Return (x, y) of the center of cell containing provided text 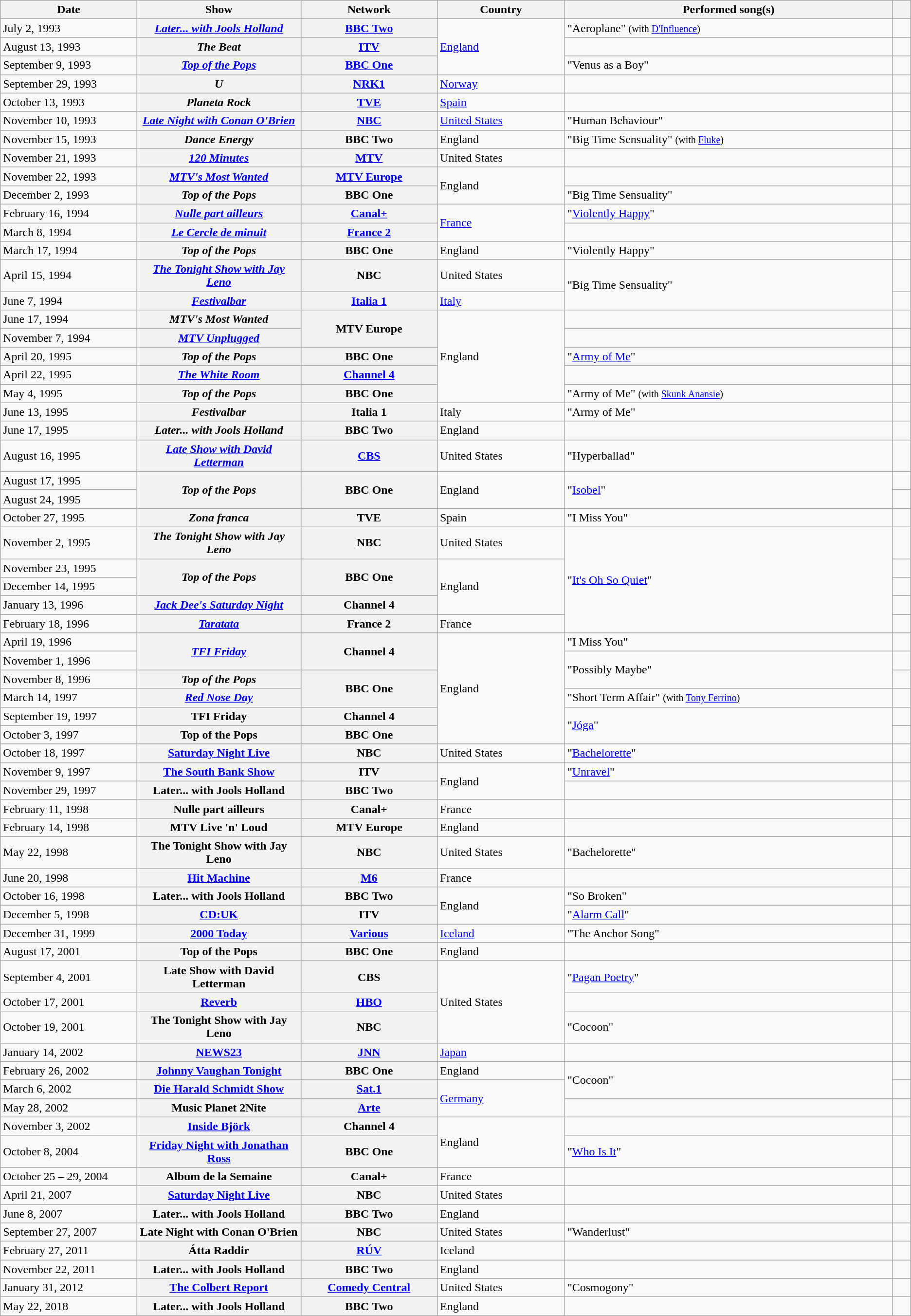
November 1, 1996 (69, 661)
HBO (369, 1002)
Sat.1 (369, 1089)
June 20, 1998 (69, 878)
"Aeroplane" (with D'Influence) (728, 28)
"Human Behaviour" (728, 121)
Die Harald Schmidt Show (219, 1089)
Átta Raddir (219, 1251)
February 16, 1994 (69, 213)
October 27, 1995 (69, 518)
U (219, 84)
October 19, 2001 (69, 1027)
November 8, 1996 (69, 679)
Zona franca (219, 518)
May 22, 1998 (69, 852)
September 29, 1993 (69, 84)
August 24, 1995 (69, 499)
August 17, 1995 (69, 481)
April 22, 1995 (69, 375)
"Venus as a Boy" (728, 65)
Network (369, 10)
MTV (369, 158)
November 22, 2011 (69, 1269)
September 9, 1993 (69, 65)
"Short Term Affair" (with Tony Ferrino) (728, 698)
February 27, 2011 (69, 1251)
February 26, 2002 (69, 1071)
August 17, 2001 (69, 952)
"It's Oh So Quiet" (728, 579)
Red Nose Day (219, 698)
November 10, 1993 (69, 121)
Le Cercle de minuit (219, 232)
Show (219, 10)
NRK1 (369, 84)
Performed song(s) (728, 10)
NEWS23 (219, 1052)
November 2, 1995 (69, 542)
February 18, 1996 (69, 624)
Hit Machine (219, 878)
June 8, 2007 (69, 1214)
Johnny Vaughan Tonight (219, 1071)
June 17, 1995 (69, 430)
Date (69, 10)
June 17, 1994 (69, 319)
February 14, 1998 (69, 827)
November 3, 2002 (69, 1126)
November 21, 1993 (69, 158)
"Unravel" (728, 772)
"Big Time Sensuality" (with Fluke) (728, 139)
November 9, 1997 (69, 772)
January 31, 2012 (69, 1288)
Planeta Rock (219, 102)
September 19, 1997 (69, 716)
April 21, 2007 (69, 1195)
September 4, 2001 (69, 977)
CD:UK (219, 915)
The South Bank Show (219, 772)
RÚV (369, 1251)
"So Broken" (728, 896)
May 28, 2002 (69, 1108)
October 16, 1998 (69, 896)
April 19, 1996 (69, 642)
JNN (369, 1052)
February 11, 1998 (69, 809)
Taratata (219, 624)
The Beat (219, 47)
March 14, 1997 (69, 698)
November 23, 1995 (69, 568)
"Army of Me" (with Skunk Anansie) (728, 393)
"Possibly Maybe" (728, 670)
The Colbert Report (219, 1288)
Japan (501, 1052)
Comedy Central (369, 1288)
August 13, 1993 (69, 47)
Germany (501, 1098)
"The Anchor Song" (728, 933)
MTV Unplugged (219, 338)
2000 Today (219, 933)
March 6, 2002 (69, 1089)
The White Room (219, 375)
Reverb (219, 1002)
May 4, 1995 (69, 393)
November 29, 1997 (69, 790)
"Jóga" (728, 725)
October 13, 1993 (69, 102)
October 17, 2001 (69, 1002)
March 8, 1994 (69, 232)
April 20, 1995 (69, 356)
"Alarm Call" (728, 915)
March 17, 1994 (69, 251)
"Cosmogony" (728, 1288)
Norway (501, 84)
January 14, 2002 (69, 1052)
October 18, 1997 (69, 753)
June 13, 1995 (69, 412)
October 3, 1997 (69, 735)
October 8, 2004 (69, 1151)
November 22, 1993 (69, 176)
Music Planet 2Nite (219, 1108)
June 7, 1994 (69, 301)
May 22, 2018 (69, 1306)
Various (369, 933)
Jack Dee's Saturday Night (219, 605)
December 2, 1993 (69, 195)
April 15, 1994 (69, 276)
M6 (369, 878)
"Who Is It" (728, 1151)
"Isobel" (728, 490)
December 14, 1995 (69, 587)
October 25 – 29, 2004 (69, 1176)
Friday Night with Jonathan Ross (219, 1151)
January 13, 1996 (69, 605)
December 5, 1998 (69, 915)
120 Minutes (219, 158)
August 16, 1995 (69, 456)
Country (501, 10)
Inside Björk (219, 1126)
Dance Energy (219, 139)
November 7, 1994 (69, 338)
December 31, 1999 (69, 933)
July 2, 1993 (69, 28)
Album de la Semaine (219, 1176)
MTV Live 'n' Loud (219, 827)
Arte (369, 1108)
November 15, 1993 (69, 139)
September 27, 2007 (69, 1232)
"Wanderlust" (728, 1232)
"Pagan Poetry" (728, 977)
"Hyperballad" (728, 456)
